Scan for the cell matching the given text and deliver its (x, y) coordinate at center. 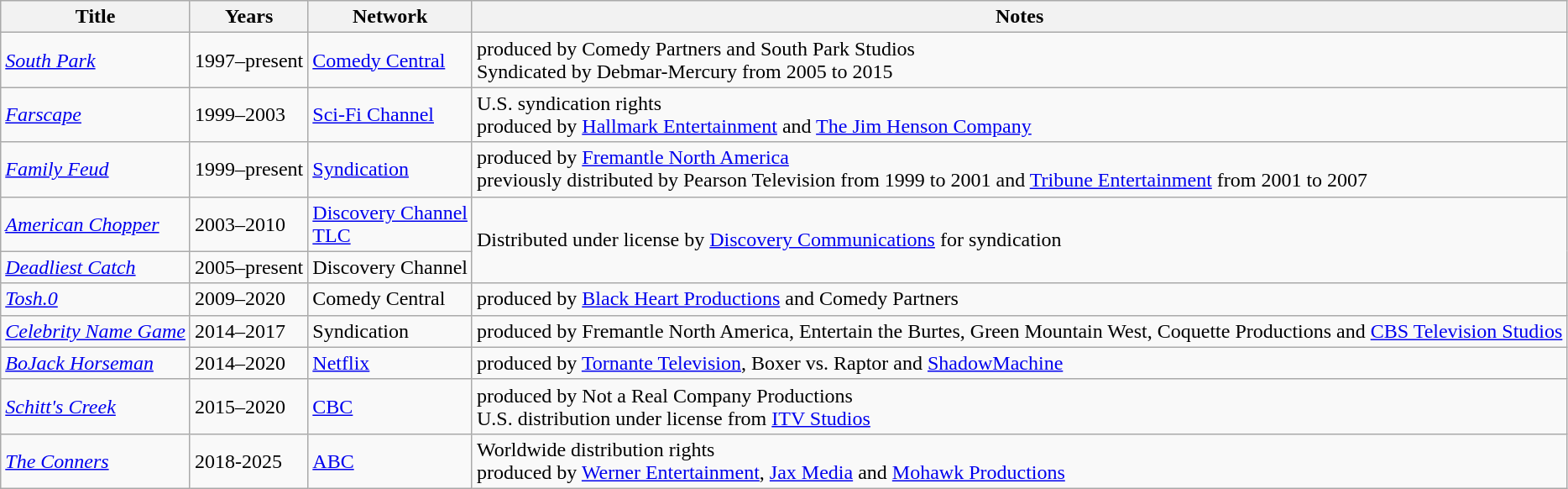
U.S. syndication rightsproduced by Hallmark Entertainment and The Jim Henson Company (1019, 114)
Years (248, 17)
Discovery ChannelTLC (390, 223)
produced by Not a Real Company ProductionsU.S. distribution under license from ITV Studios (1019, 407)
Discovery Channel (390, 267)
Tosh.0 (96, 299)
American Chopper (96, 223)
Notes (1019, 17)
Schitt's Creek (96, 407)
Worldwide distribution rightsproduced by Werner Entertainment, Jax Media and Mohawk Productions (1019, 460)
produced by Black Heart Productions and Comedy Partners (1019, 299)
Celebrity Name Game (96, 331)
South Park (96, 60)
produced by Fremantle North America, Entertain the Burtes, Green Mountain West, Coquette Productions and CBS Television Studios (1019, 331)
Netflix (390, 363)
2018-2025 (248, 460)
1999–present (248, 170)
2014–2017 (248, 331)
1999–2003 (248, 114)
ABC (390, 460)
1997–present (248, 60)
2009–2020 (248, 299)
Deadliest Catch (96, 267)
BoJack Horseman (96, 363)
2014–2020 (248, 363)
Network (390, 17)
produced by Comedy Partners and South Park StudiosSyndicated by Debmar-Mercury from 2005 to 2015 (1019, 60)
Sci-Fi Channel (390, 114)
produced by Tornante Television, Boxer vs. Raptor and ShadowMachine (1019, 363)
Distributed under license by Discovery Communications for syndication (1019, 240)
2005–present (248, 267)
CBC (390, 407)
2015–2020 (248, 407)
Family Feud (96, 170)
Title (96, 17)
2003–2010 (248, 223)
produced by Fremantle North Americapreviously distributed by Pearson Television from 1999 to 2001 and Tribune Entertainment from 2001 to 2007 (1019, 170)
The Conners (96, 460)
Farscape (96, 114)
